Search for the cell housing the specified text and yield its [x, y] center coordinate. 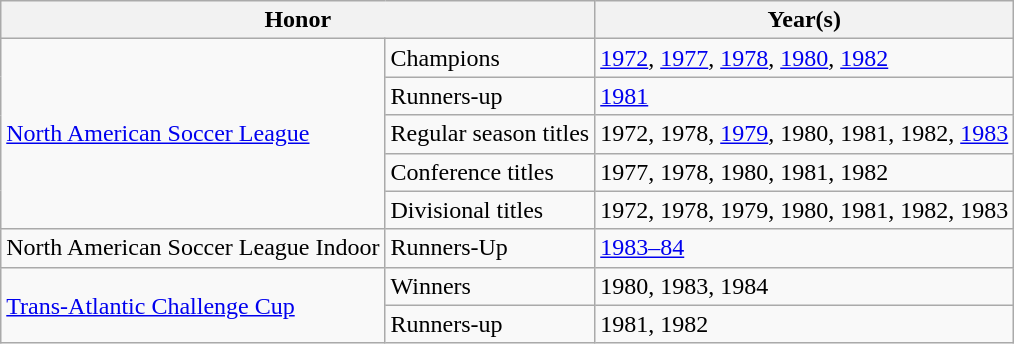
Winners [490, 286]
1980, 1983, 1984 [804, 286]
Conference titles [490, 172]
North American Soccer League Indoor [193, 248]
1977, 1978, 1980, 1981, 1982 [804, 172]
1972, 1977, 1978, 1980, 1982 [804, 58]
Regular season titles [490, 134]
1983–84 [804, 248]
Honor [298, 20]
1981, 1982 [804, 324]
North American Soccer League [193, 134]
Champions [490, 58]
Year(s) [804, 20]
Trans-Atlantic Challenge Cup [193, 305]
1981 [804, 96]
Runners-Up [490, 248]
Divisional titles [490, 210]
